Return [X, Y] of the center of cell containing provided text 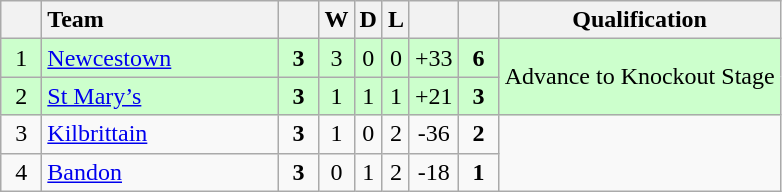
St Mary’s [160, 96]
+33 [434, 58]
Advance to Knockout Stage [640, 77]
-18 [434, 172]
+21 [434, 96]
L [396, 20]
Newcestown [160, 58]
Kilbrittain [160, 134]
Qualification [640, 20]
Bandon [160, 172]
6 [478, 58]
Team [160, 20]
D [368, 20]
-36 [434, 134]
W [336, 20]
4 [22, 172]
